Identify which cell holds the provided text, then report its [x, y] central coordinate. 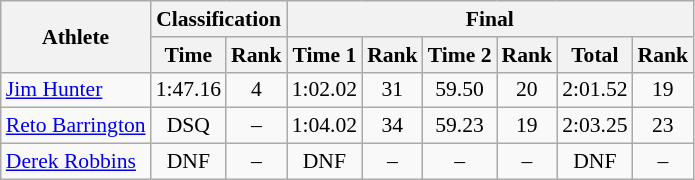
Athlete [76, 36]
Jim Hunter [76, 90]
31 [392, 90]
4 [256, 90]
Total [594, 55]
Reto Barrington [76, 126]
Time 1 [324, 55]
20 [528, 90]
2:03.25 [594, 126]
Time [188, 55]
59.23 [460, 126]
34 [392, 126]
1:02.02 [324, 90]
2:01.52 [594, 90]
DSQ [188, 126]
1:04.02 [324, 126]
59.50 [460, 90]
Final [490, 19]
Classification [219, 19]
23 [664, 126]
Time 2 [460, 55]
1:47.16 [188, 90]
Derek Robbins [76, 162]
